Pinpoint the cell where the given text exists, returning its [x, y] midpoint coordinate. 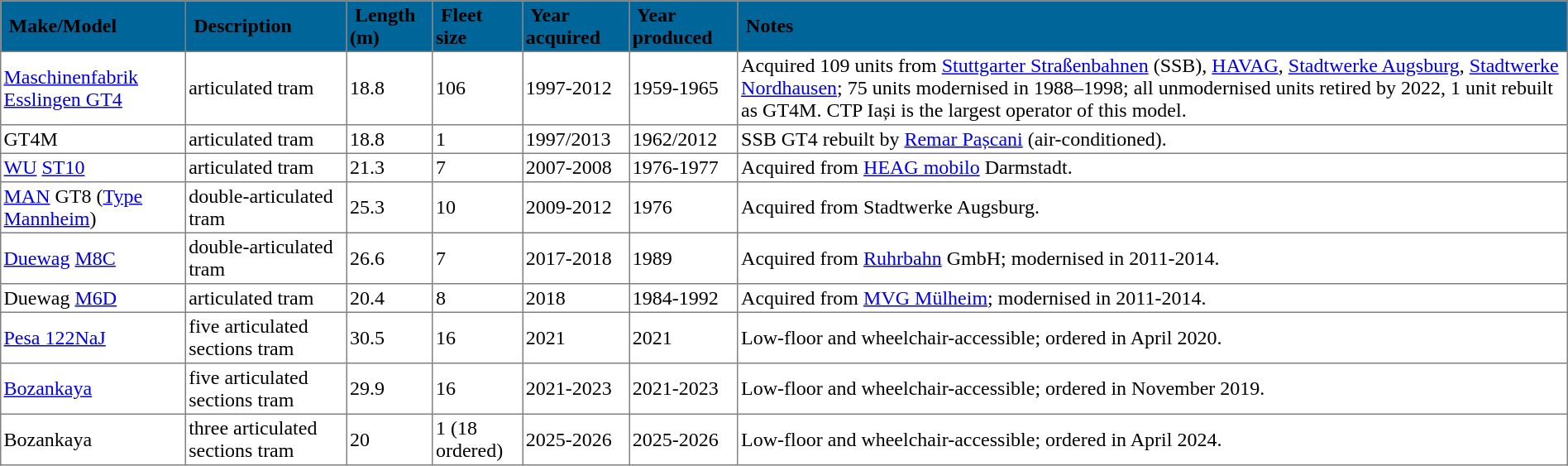
Fleet size [478, 26]
Acquired from Ruhrbahn GmbH; modernised in 2011-2014. [1153, 258]
2009-2012 [576, 208]
20.4 [390, 298]
1976 [683, 208]
1984-1992 [683, 298]
20 [390, 440]
Maschinenfabrik Esslingen GT4 [93, 88]
30.5 [390, 338]
Low-floor and wheelchair-accessible; ordered in April 2020. [1153, 338]
Acquired from Stadtwerke Augsburg. [1153, 208]
2018 [576, 298]
Low-floor and wheelchair-accessible; ordered in April 2024. [1153, 440]
1 [478, 139]
Description [266, 26]
Pesa 122NaJ [93, 338]
1997/2013 [576, 139]
MAN GT8 (Type Mannheim) [93, 208]
three articulated sections tram [266, 440]
1997-2012 [576, 88]
1962/2012 [683, 139]
Duewag M8C [93, 258]
2017-2018 [576, 258]
Length (m) [390, 26]
1959-1965 [683, 88]
106 [478, 88]
Low-floor and wheelchair-accessible; ordered in November 2019. [1153, 389]
SSB GT4 rebuilt by Remar Pașcani (air-conditioned). [1153, 139]
8 [478, 298]
1976-1977 [683, 167]
Notes [1153, 26]
Duewag M6D [93, 298]
26.6 [390, 258]
2007-2008 [576, 167]
Acquired from HEAG mobilo Darmstadt. [1153, 167]
1989 [683, 258]
Year produced [683, 26]
Year acquired [576, 26]
Make/Model [93, 26]
WU ST10 [93, 167]
10 [478, 208]
25.3 [390, 208]
21.3 [390, 167]
1 (18 ordered) [478, 440]
29.9 [390, 389]
GT4M [93, 139]
Acquired from MVG Mülheim; modernised in 2011-2014. [1153, 298]
